From the cell containing the given text, extract its center point as [X, Y] coordinate. 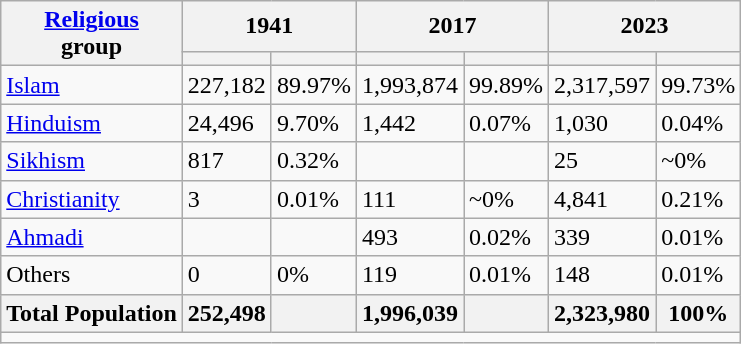
25 [602, 161]
0 [226, 275]
Islam [92, 85]
100% [698, 313]
0% [314, 275]
Ahmadi [92, 237]
2017 [452, 26]
1941 [269, 26]
Total Population [92, 313]
4,841 [602, 199]
111 [410, 199]
99.89% [506, 85]
2023 [645, 26]
0.02% [506, 237]
1,030 [602, 123]
24,496 [226, 123]
252,498 [226, 313]
119 [410, 275]
1,442 [410, 123]
2,323,980 [602, 313]
99.73% [698, 85]
Hinduism [92, 123]
148 [602, 275]
339 [602, 237]
227,182 [226, 85]
9.70% [314, 123]
493 [410, 237]
1,993,874 [410, 85]
3 [226, 199]
89.97% [314, 85]
0.21% [698, 199]
0.32% [314, 161]
1,996,039 [410, 313]
Religiousgroup [92, 34]
0.04% [698, 123]
2,317,597 [602, 85]
817 [226, 161]
Others [92, 275]
Christianity [92, 199]
0.07% [506, 123]
Sikhism [92, 161]
